Provide the (X, Y) coordinate of the cell's center where the given text is located.  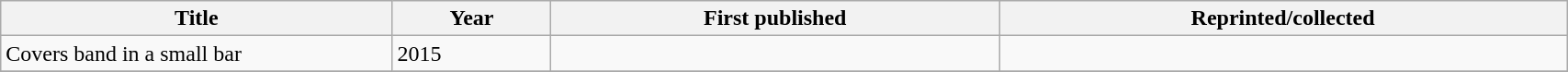
Title (197, 18)
Covers band in a small bar (197, 54)
2015 (472, 54)
Year (472, 18)
First published (775, 18)
Reprinted/collected (1283, 18)
